Locate the cell with the specified text and output its (x, y) center coordinate. 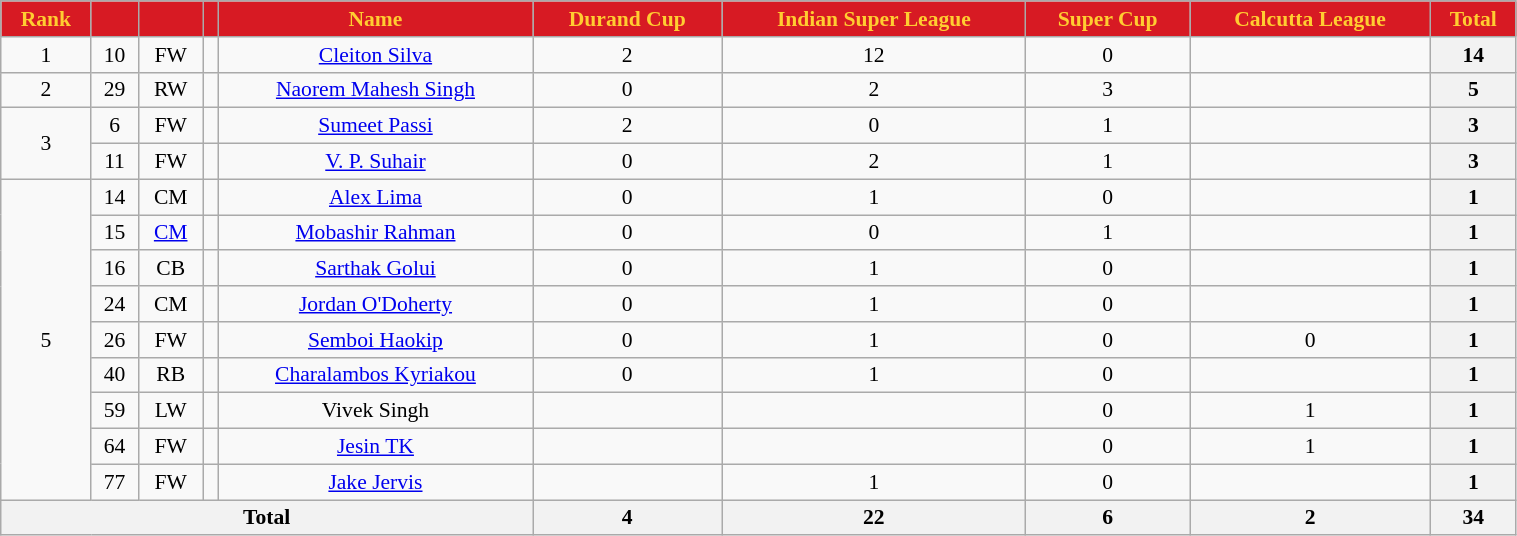
Naorem Mahesh Singh (375, 90)
Name (375, 19)
10 (114, 55)
Alex Lima (375, 197)
Jordan O'Doherty (375, 304)
RB (170, 375)
24 (114, 304)
16 (114, 269)
Durand Cup (628, 19)
Super Cup (1108, 19)
22 (874, 518)
Sarthak Golui (375, 269)
12 (874, 55)
Vivek Singh (375, 411)
4 (628, 518)
34 (1474, 518)
64 (114, 447)
40 (114, 375)
77 (114, 482)
Semboi Haokip (375, 340)
Jesin TK (375, 447)
15 (114, 233)
LW (170, 411)
Indian Super League (874, 19)
Jake Jervis (375, 482)
Cleiton Silva (375, 55)
CB (170, 269)
26 (114, 340)
Charalambos Kyriakou (375, 375)
Calcutta League (1310, 19)
29 (114, 90)
59 (114, 411)
Sumeet Passi (375, 126)
Rank (46, 19)
Mobashir Rahman (375, 233)
RW (170, 90)
V. P. Suhair (375, 162)
11 (114, 162)
